Locate the cell with the specified text and output its [x, y] center coordinate. 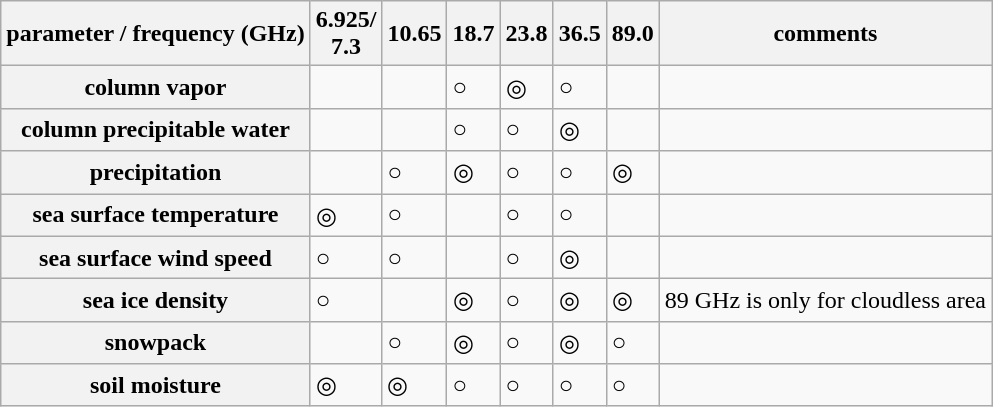
sea surface temperature [156, 216]
6.925/7.3 [346, 34]
10.65 [414, 34]
precipitation [156, 172]
comments [825, 34]
parameter / frequency (GHz) [156, 34]
snowpack [156, 342]
89.0 [632, 34]
sea ice density [156, 300]
column vapor [156, 88]
36.5 [580, 34]
sea surface wind speed [156, 258]
89 GHz is only for cloudless area [825, 300]
18.7 [474, 34]
23.8 [526, 34]
column precipitable water [156, 130]
soil moisture [156, 386]
